Locate the cell with the specified text and output its [x, y] center coordinate. 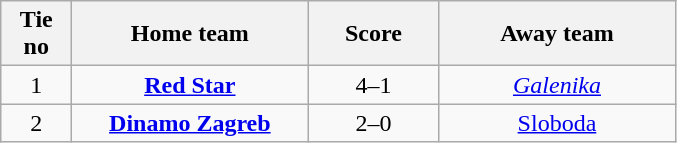
Sloboda [557, 123]
1 [36, 85]
Galenika [557, 85]
Away team [557, 34]
4–1 [374, 85]
Home team [190, 34]
Score [374, 34]
2 [36, 123]
Dinamo Zagreb [190, 123]
2–0 [374, 123]
Tie no [36, 34]
Red Star [190, 85]
